Provide the (x, y) coordinate of the cell's center where the given text is located.  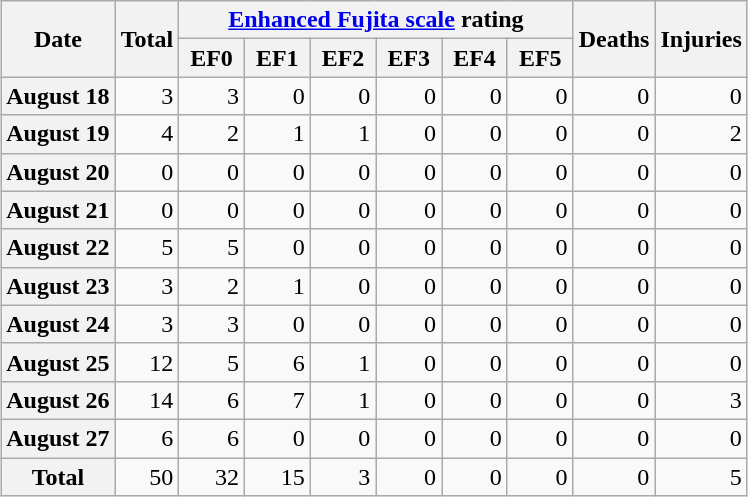
7 (277, 400)
14 (147, 400)
August 22 (58, 248)
August 18 (58, 96)
Injuries (701, 39)
Deaths (614, 39)
32 (212, 477)
Date (58, 39)
August 24 (58, 324)
August 19 (58, 134)
August 27 (58, 438)
50 (147, 477)
EF3 (409, 58)
4 (147, 134)
Enhanced Fujita scale rating (376, 20)
EF4 (475, 58)
August 21 (58, 210)
12 (147, 362)
August 25 (58, 362)
EF0 (212, 58)
August 23 (58, 286)
August 26 (58, 400)
EF1 (277, 58)
15 (277, 477)
August 20 (58, 172)
EF2 (343, 58)
EF5 (540, 58)
